Extract the (X, Y) coordinate from the center of the cell holding the provided text.  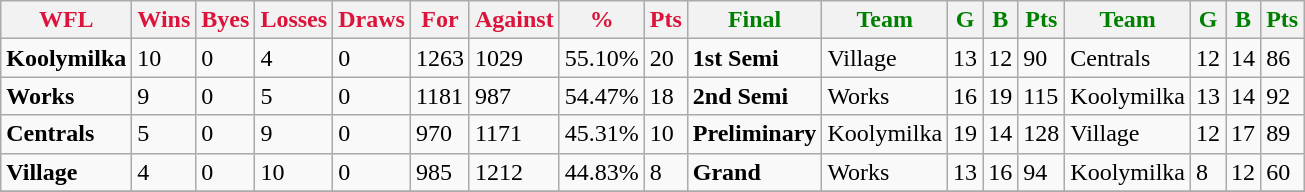
1029 (514, 58)
2nd Semi (754, 96)
20 (666, 58)
987 (514, 96)
115 (1042, 96)
90 (1042, 58)
Draws (372, 20)
1263 (440, 58)
55.10% (602, 58)
92 (1282, 96)
1st Semi (754, 58)
Preliminary (754, 134)
WFL (66, 20)
128 (1042, 134)
1212 (514, 172)
89 (1282, 134)
1181 (440, 96)
18 (666, 96)
86 (1282, 58)
Losses (294, 20)
Against (514, 20)
970 (440, 134)
17 (1244, 134)
44.83% (602, 172)
For (440, 20)
45.31% (602, 134)
Wins (164, 20)
60 (1282, 172)
% (602, 20)
Final (754, 20)
94 (1042, 172)
Byes (226, 20)
985 (440, 172)
1171 (514, 134)
54.47% (602, 96)
Grand (754, 172)
